Output the (x, y) coordinate of the center of the cell containing the given text.  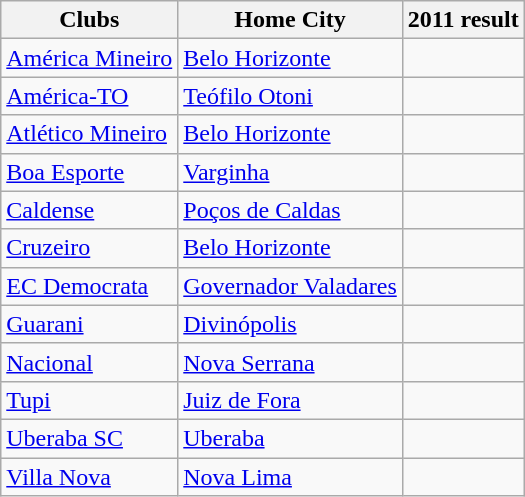
Teófilo Otoni (290, 96)
Divinópolis (290, 324)
América-TO (90, 96)
Nova Serrana (290, 362)
Uberaba (290, 438)
Caldense (90, 210)
Cruzeiro (90, 248)
Governador Valadares (290, 286)
Villa Nova (90, 477)
Boa Esporte (90, 172)
América Mineiro (90, 58)
EC Democrata (90, 286)
Clubs (90, 20)
Juiz de Fora (290, 400)
Poços de Caldas (290, 210)
Home City (290, 20)
Uberaba SC (90, 438)
Nacional (90, 362)
Varginha (290, 172)
Guarani (90, 324)
2011 result (463, 20)
Atlético Mineiro (90, 134)
Tupi (90, 400)
Nova Lima (290, 477)
